Locate the cell with the specified text and output its (X, Y) center coordinate. 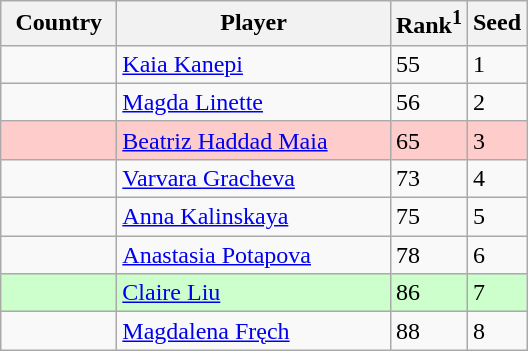
1 (496, 64)
6 (496, 255)
Magda Linette (254, 102)
Magdalena Fręch (254, 331)
Country (59, 24)
75 (428, 217)
Varvara Gracheva (254, 178)
Claire Liu (254, 293)
8 (496, 331)
Player (254, 24)
4 (496, 178)
86 (428, 293)
78 (428, 255)
Beatriz Haddad Maia (254, 140)
3 (496, 140)
Kaia Kanepi (254, 64)
5 (496, 217)
Anna Kalinskaya (254, 217)
73 (428, 178)
2 (496, 102)
65 (428, 140)
Anastasia Potapova (254, 255)
7 (496, 293)
55 (428, 64)
Seed (496, 24)
Rank1 (428, 24)
56 (428, 102)
88 (428, 331)
